Locate the cell with the specified text and output its [x, y] center coordinate. 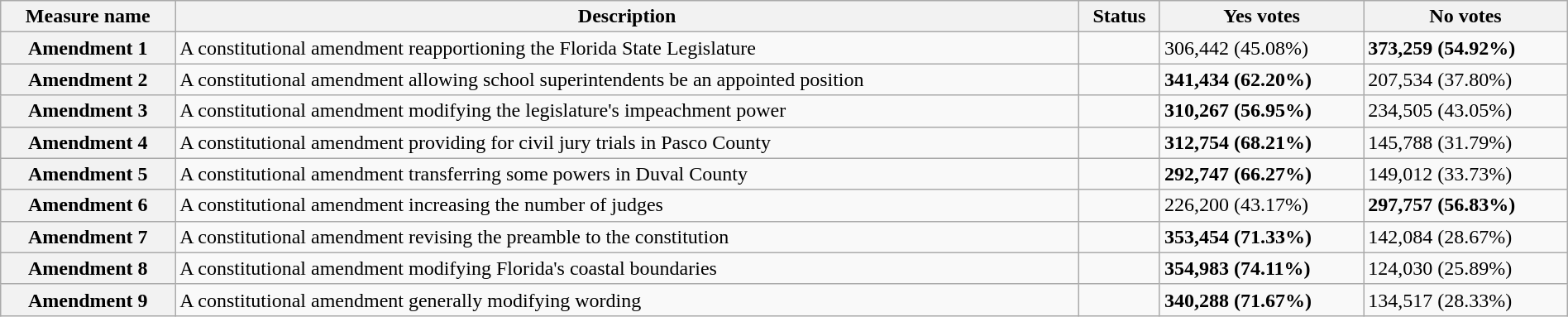
A constitutional amendment increasing the number of judges [627, 205]
Amendment 2 [88, 79]
Amendment 6 [88, 205]
373,259 (54.92%) [1465, 48]
Measure name [88, 17]
306,442 (45.08%) [1261, 48]
124,030 (25.89%) [1465, 268]
134,517 (28.33%) [1465, 300]
142,084 (28.67%) [1465, 237]
Amendment 5 [88, 174]
A constitutional amendment providing for civil jury trials in Pasco County [627, 142]
A constitutional amendment reapportioning the Florida State Legislature [627, 48]
353,454 (71.33%) [1261, 237]
340,288 (71.67%) [1261, 300]
A constitutional amendment allowing school superintendents be an appointed position [627, 79]
149,012 (33.73%) [1465, 174]
Amendment 7 [88, 237]
Amendment 3 [88, 111]
234,505 (43.05%) [1465, 111]
341,434 (62.20%) [1261, 79]
A constitutional amendment modifying the legislature's impeachment power [627, 111]
A constitutional amendment revising the preamble to the constitution [627, 237]
354,983 (74.11%) [1261, 268]
Amendment 1 [88, 48]
No votes [1465, 17]
Amendment 8 [88, 268]
A constitutional amendment transferring some powers in Duval County [627, 174]
297,757 (56.83%) [1465, 205]
Description [627, 17]
Yes votes [1261, 17]
Status [1119, 17]
145,788 (31.79%) [1465, 142]
207,534 (37.80%) [1465, 79]
312,754 (68.21%) [1261, 142]
Amendment 4 [88, 142]
292,747 (66.27%) [1261, 174]
A constitutional amendment generally modifying wording [627, 300]
Amendment 9 [88, 300]
A constitutional amendment modifying Florida's coastal boundaries [627, 268]
310,267 (56.95%) [1261, 111]
226,200 (43.17%) [1261, 205]
